Detect which cell encompasses the target text, then output its (X, Y) center coordinate. 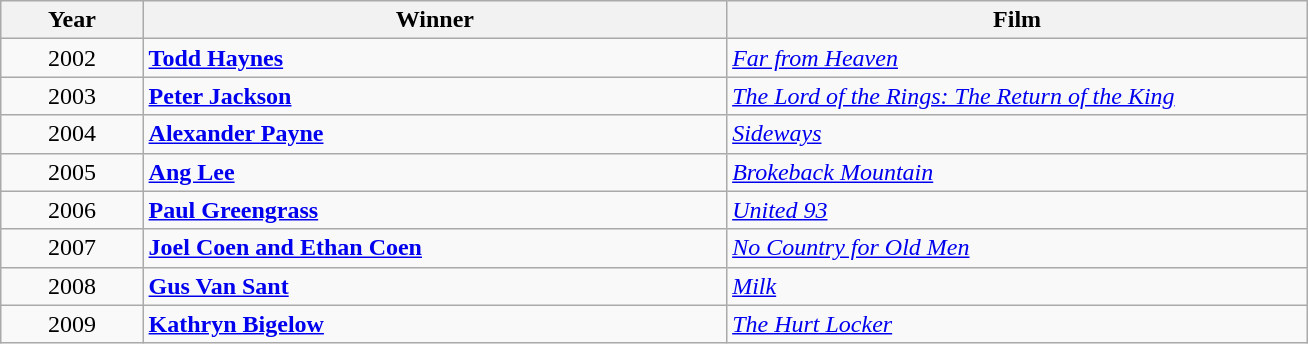
Alexander Payne (435, 134)
No Country for Old Men (1018, 248)
Brokeback Mountain (1018, 172)
2009 (72, 324)
2007 (72, 248)
Milk (1018, 286)
The Hurt Locker (1018, 324)
Far from Heaven (1018, 58)
Winner (435, 20)
Sideways (1018, 134)
Paul Greengrass (435, 210)
Ang Lee (435, 172)
United 93 (1018, 210)
2002 (72, 58)
Todd Haynes (435, 58)
2003 (72, 96)
Peter Jackson (435, 96)
2004 (72, 134)
Kathryn Bigelow (435, 324)
Year (72, 20)
Gus Van Sant (435, 286)
The Lord of the Rings: The Return of the King (1018, 96)
Joel Coen and Ethan Coen (435, 248)
2006 (72, 210)
2008 (72, 286)
Film (1018, 20)
2005 (72, 172)
